Return the [x, y] coordinate for the center point of the cell that contains the specified text.  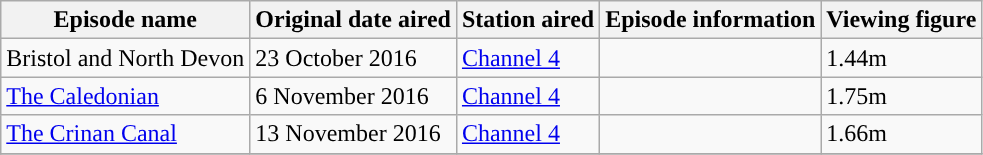
13 November 2016 [354, 134]
The Crinan Canal [126, 134]
Viewing figure [902, 20]
Bristol and North Devon [126, 58]
23 October 2016 [354, 58]
6 November 2016 [354, 96]
The Caledonian [126, 96]
1.66m [902, 134]
Original date aired [354, 20]
Station aired [528, 20]
1.75m [902, 96]
1.44m [902, 58]
Episode information [710, 20]
Episode name [126, 20]
